Search for the cell housing the specified text and yield its (x, y) center coordinate. 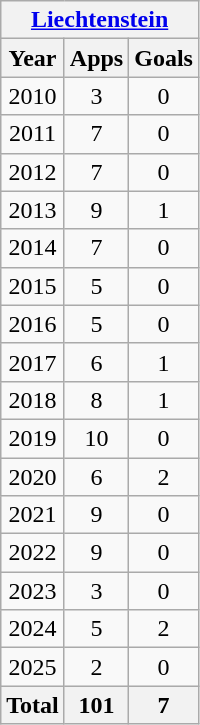
2022 (33, 553)
2014 (33, 248)
Liechtenstein (100, 20)
Year (33, 58)
101 (96, 705)
2015 (33, 286)
2016 (33, 324)
2019 (33, 438)
Apps (96, 58)
2010 (33, 96)
2012 (33, 172)
2024 (33, 629)
2013 (33, 210)
Goals (164, 58)
2018 (33, 400)
2011 (33, 134)
2023 (33, 591)
2021 (33, 515)
2017 (33, 362)
Total (33, 705)
2025 (33, 667)
8 (96, 400)
2020 (33, 477)
10 (96, 438)
